Scan for the cell matching the given text and deliver its (x, y) coordinate at center. 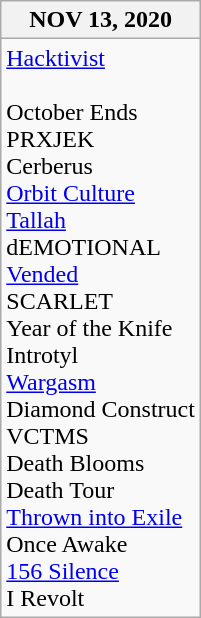
NOV 13, 2020 (101, 20)
